Search for the cell housing the specified text and yield its [x, y] center coordinate. 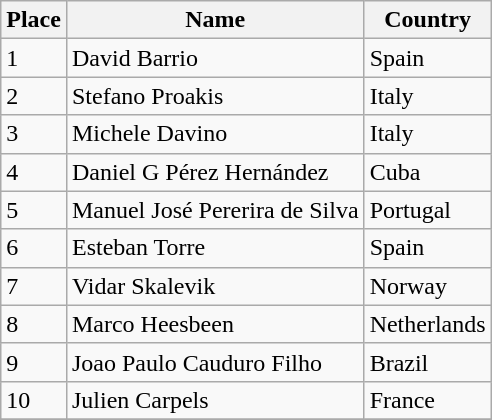
7 [34, 286]
Joao Paulo Cauduro Filho [215, 362]
9 [34, 362]
10 [34, 400]
2 [34, 96]
Country [428, 20]
8 [34, 324]
Netherlands [428, 324]
Daniel G Pérez Hernández [215, 172]
Esteban Torre [215, 248]
Portugal [428, 210]
1 [34, 58]
3 [34, 134]
Julien Carpels [215, 400]
Name [215, 20]
Michele Davino [215, 134]
France [428, 400]
Norway [428, 286]
6 [34, 248]
Marco Heesbeen [215, 324]
4 [34, 172]
David Barrio [215, 58]
Manuel José Pererira de Silva [215, 210]
Vidar Skalevik [215, 286]
Cuba [428, 172]
5 [34, 210]
Stefano Proakis [215, 96]
Place [34, 20]
Brazil [428, 362]
